Provide the [X, Y] coordinate of the cell's center where the given text is located.  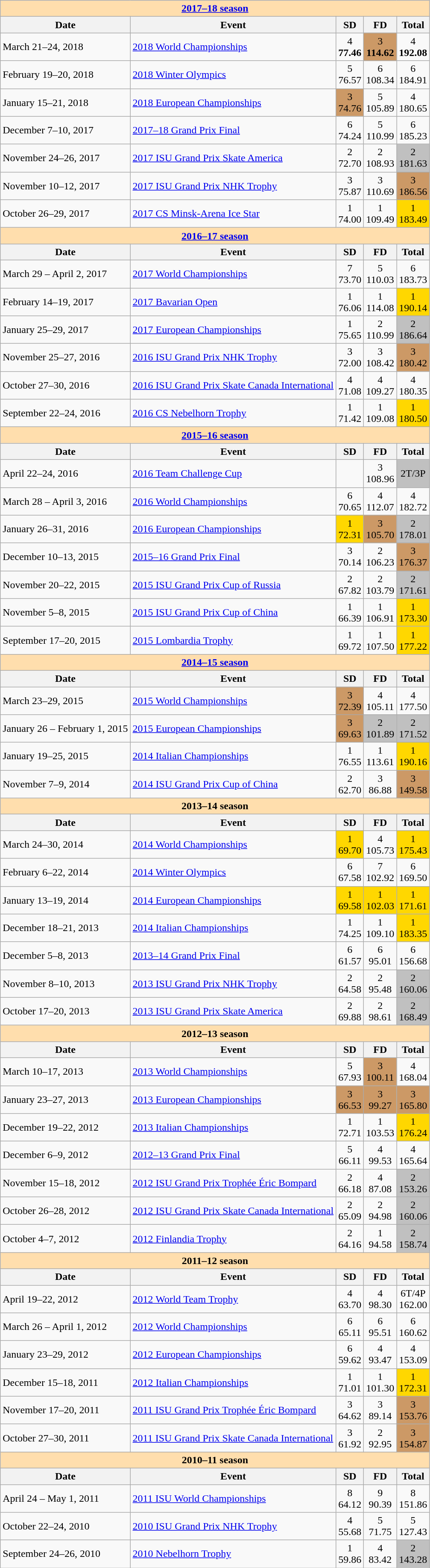
March 29 – April 2, 2017 [65, 274]
3 99.27 [380, 1099]
2 101.89 [380, 728]
January 26–31, 2016 [65, 529]
1 109.10 [380, 928]
9 90.39 [380, 1498]
4 182.72 [413, 501]
4 77.46 [350, 47]
4 71.08 [350, 386]
2014 Winter Olympics [233, 872]
1 180.50 [413, 413]
6 185.23 [413, 130]
November 10–12, 2017 [65, 186]
3 110.69 [380, 186]
2 171.61 [413, 585]
5 110.03 [380, 274]
November 8–10, 2013 [65, 983]
6 184.91 [413, 74]
2 108.93 [380, 158]
2015–16 season [215, 435]
1 109.49 [380, 214]
6T/4P 162.00 [413, 1299]
October 22–24, 2010 [65, 1526]
2012 ISU Grand Prix Trophée Éric Bompard [233, 1183]
1 101.30 [380, 1382]
1 75.65 [350, 330]
2 72.70 [350, 158]
1 107.50 [380, 640]
April 19–22, 2012 [65, 1299]
2016 World Championships [233, 501]
2 168.49 [413, 1011]
April 24 – May 1, 2011 [65, 1498]
February 19–20, 2018 [65, 74]
2013 European Championships [233, 1099]
3 153.76 [413, 1410]
2T/3P [413, 474]
2015 European Championships [233, 728]
2016 European Championships [233, 529]
December 15–18, 2011 [65, 1382]
2 65.09 [350, 1211]
3 69.63 [350, 728]
1 190.16 [413, 757]
6 160.62 [413, 1327]
8 64.12 [350, 1498]
2 92.95 [380, 1438]
2 178.01 [413, 529]
2016 ISU Grand Prix NHK Trophy [233, 357]
2010 ISU Grand Prix NHK Trophy [233, 1526]
December 10–13, 2015 [65, 557]
4 168.04 [413, 1071]
November 25–27, 2016 [65, 357]
2017 World Championships [233, 274]
2018 European Championships [233, 103]
1 109.08 [380, 413]
2017 CS Minsk-Arena Ice Star [233, 214]
2016–17 season [215, 236]
January 23–29, 2012 [65, 1354]
2017 European Championships [233, 330]
1 59.86 [350, 1554]
1 176.24 [413, 1128]
2012 Italian Championships [233, 1382]
1 94.58 [380, 1239]
2 171.52 [413, 728]
September 22–24, 2016 [65, 413]
6 74.24 [350, 130]
March 26 – April 1, 2012 [65, 1327]
1 113.61 [380, 757]
2015–16 Grand Prix Final [233, 557]
March 24–30, 2014 [65, 845]
1 173.30 [413, 612]
2016 ISU Grand Prix Skate Canada International [233, 386]
2014–15 season [215, 662]
2018 World Championships [233, 47]
October 26–28, 2012 [65, 1211]
November 7–9, 2014 [65, 784]
1 172.31 [413, 1382]
December 18–21, 2013 [65, 928]
6 95.01 [380, 956]
2017 Bavarian Open [233, 302]
1 74.25 [350, 928]
1 69.72 [350, 640]
8 151.86 [413, 1498]
2017 ISU Grand Prix NHK Trophy [233, 186]
March 21–24, 2018 [65, 47]
4 87.08 [380, 1183]
January 15–21, 2018 [65, 103]
1 190.14 [413, 302]
6 59.62 [350, 1354]
5 110.99 [380, 130]
4 177.50 [413, 700]
6 95.51 [380, 1327]
3 180.42 [413, 357]
1 175.43 [413, 845]
September 17–20, 2015 [65, 640]
3 74.76 [350, 103]
3 154.87 [413, 1438]
December 5–8, 2013 [65, 956]
3 72.39 [350, 700]
5 71.75 [380, 1526]
1 183.35 [413, 928]
3 75.87 [350, 186]
2012–13 Grand Prix Final [233, 1155]
January 25–29, 2017 [65, 330]
2017 ISU Grand Prix Skate America [233, 158]
2013–14 Grand Prix Final [233, 956]
6 65.11 [350, 1327]
2015 Lombardia Trophy [233, 640]
1 66.39 [350, 612]
March 28 – April 3, 2016 [65, 501]
January 13–19, 2014 [65, 900]
December 19–22, 2012 [65, 1128]
2012 European Championships [233, 1354]
4 165.64 [413, 1155]
3 114.62 [380, 47]
2010 Nebelhorn Trophy [233, 1554]
2 181.63 [413, 158]
7 102.92 [380, 872]
6 108.34 [380, 74]
4 83.42 [380, 1554]
October 27–30, 2016 [65, 386]
November 17–20, 2011 [65, 1410]
2 158.74 [413, 1239]
7 73.70 [350, 274]
January 19–25, 2015 [65, 757]
2013–14 season [215, 806]
3 108.42 [380, 357]
2010–11 season [215, 1460]
3 149.58 [413, 784]
4 109.27 [380, 386]
1 69.58 [350, 900]
2015 World Championships [233, 700]
4 93.47 [380, 1354]
2 64.16 [350, 1239]
November 15–18, 2012 [65, 1183]
January 26 – February 1, 2015 [65, 728]
5 67.93 [350, 1071]
2 67.82 [350, 585]
4 98.30 [380, 1299]
2 64.58 [350, 983]
2013 World Championships [233, 1071]
1 114.08 [380, 302]
2016 Team Challenge Cup [233, 474]
3 86.88 [380, 784]
4 112.07 [380, 501]
2 143.28 [413, 1554]
November 24–26, 2017 [65, 158]
2014 European Championships [233, 900]
2 110.99 [380, 330]
December 6–9, 2012 [65, 1155]
4 55.68 [350, 1526]
4 105.73 [380, 845]
2011 ISU Grand Prix Skate Canada International [233, 1438]
4 99.53 [380, 1155]
November 5–8, 2015 [65, 612]
2 153.26 [413, 1183]
2 98.61 [380, 1011]
2014 ISU Grand Prix Cup of China [233, 784]
2013 Italian Championships [233, 1128]
2 106.23 [380, 557]
6 183.73 [413, 274]
1 103.53 [380, 1128]
2014 World Championships [233, 845]
1 72.71 [350, 1128]
1 102.03 [380, 900]
5 105.89 [380, 103]
5 76.57 [350, 74]
November 20–22, 2015 [65, 585]
4 63.70 [350, 1299]
4 153.09 [413, 1354]
3 100.11 [380, 1071]
1 76.55 [350, 757]
2011 ISU World Championships [233, 1498]
October 26–29, 2017 [65, 214]
3 108.96 [380, 474]
2012 ISU Grand Prix Skate Canada International [233, 1211]
1 71.42 [350, 413]
3 61.92 [350, 1438]
December 7–10, 2017 [65, 130]
6 169.50 [413, 872]
January 23–27, 2013 [65, 1099]
4 105.11 [380, 700]
3 70.14 [350, 557]
2018 Winter Olympics [233, 74]
2013 ISU Grand Prix Skate America [233, 1011]
March 23–29, 2015 [65, 700]
2012–13 season [215, 1033]
4 180.35 [413, 386]
October 27–30, 2011 [65, 1438]
1 106.91 [380, 612]
October 17–20, 2013 [65, 1011]
1 76.06 [350, 302]
2016 CS Nebelhorn Trophy [233, 413]
February 14–19, 2017 [65, 302]
March 10–17, 2013 [65, 1071]
2 66.18 [350, 1183]
6 67.58 [350, 872]
1 69.70 [350, 845]
2 62.70 [350, 784]
2017–18 Grand Prix Final [233, 130]
1 171.61 [413, 900]
3 186.56 [413, 186]
5 127.43 [413, 1526]
2011 ISU Grand Prix Trophée Éric Bompard [233, 1410]
February 6–22, 2014 [65, 872]
2015 ISU Grand Prix Cup of China [233, 612]
1 71.01 [350, 1382]
4 192.08 [413, 47]
2012 World Team Trophy [233, 1299]
3 66.53 [350, 1099]
3 176.37 [413, 557]
2012 World Championships [233, 1327]
1 72.31 [350, 529]
5 66.11 [350, 1155]
6 156.68 [413, 956]
3 64.62 [350, 1410]
2011–12 season [215, 1261]
1 177.22 [413, 640]
1 74.00 [350, 214]
2 186.64 [413, 330]
1 183.49 [413, 214]
2012 Finlandia Trophy [233, 1239]
2013 ISU Grand Prix NHK Trophy [233, 983]
April 22–24, 2016 [65, 474]
2017–18 season [215, 9]
3 105.70 [380, 529]
4 180.65 [413, 103]
2 103.79 [380, 585]
3 89.14 [380, 1410]
3 72.00 [350, 357]
3 165.80 [413, 1099]
2 95.48 [380, 983]
2 94.98 [380, 1211]
6 70.65 [350, 501]
October 4–7, 2012 [65, 1239]
6 61.57 [350, 956]
2 69.88 [350, 1011]
September 24–26, 2010 [65, 1554]
2015 ISU Grand Prix Cup of Russia [233, 585]
